Capture the cell that displays the provided text and extract its [x, y] central coordinate. 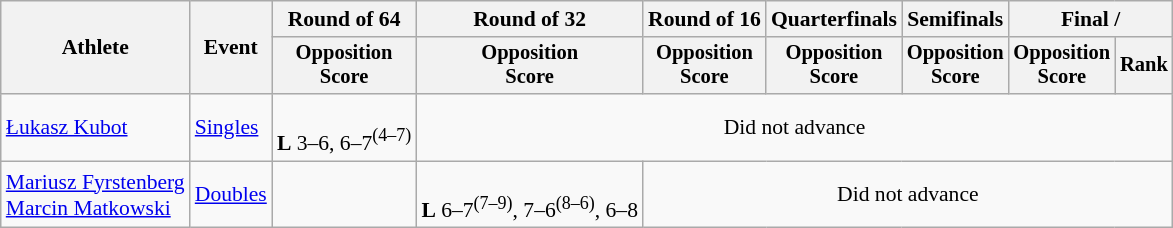
Event [231, 48]
Singles [231, 128]
Łukasz Kubot [96, 128]
Round of 64 [344, 19]
Round of 16 [704, 19]
Athlete [96, 48]
Round of 32 [530, 19]
Final / [1090, 19]
L 3–6, 6–7(4–7) [344, 128]
Quarterfinals [834, 19]
Rank [1144, 66]
Doubles [231, 194]
Mariusz FyrstenbergMarcin Matkowski [96, 194]
L 6–7(7–9), 7–6(8–6), 6–8 [530, 194]
Semifinals [956, 19]
